Capture the cell that displays the provided text and extract its [X, Y] central coordinate. 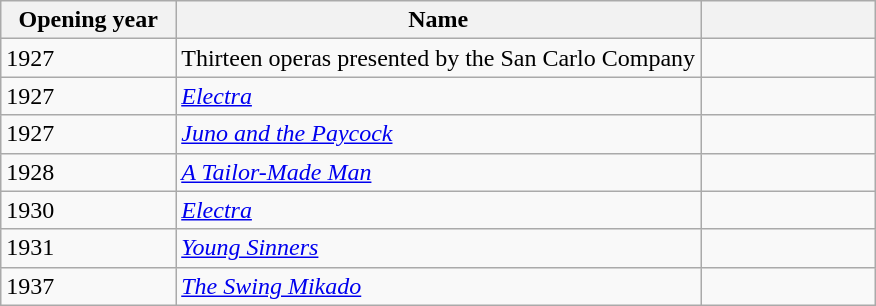
A Tailor-Made Man [438, 172]
Thirteen operas presented by the San Carlo Company [438, 58]
1928 [88, 172]
Opening year [88, 20]
Juno and the Paycock [438, 134]
1931 [88, 248]
1930 [88, 210]
The Swing Mikado [438, 286]
Young Sinners [438, 248]
Name [438, 20]
1937 [88, 286]
